Capture the cell that displays the provided text and extract its [X, Y] central coordinate. 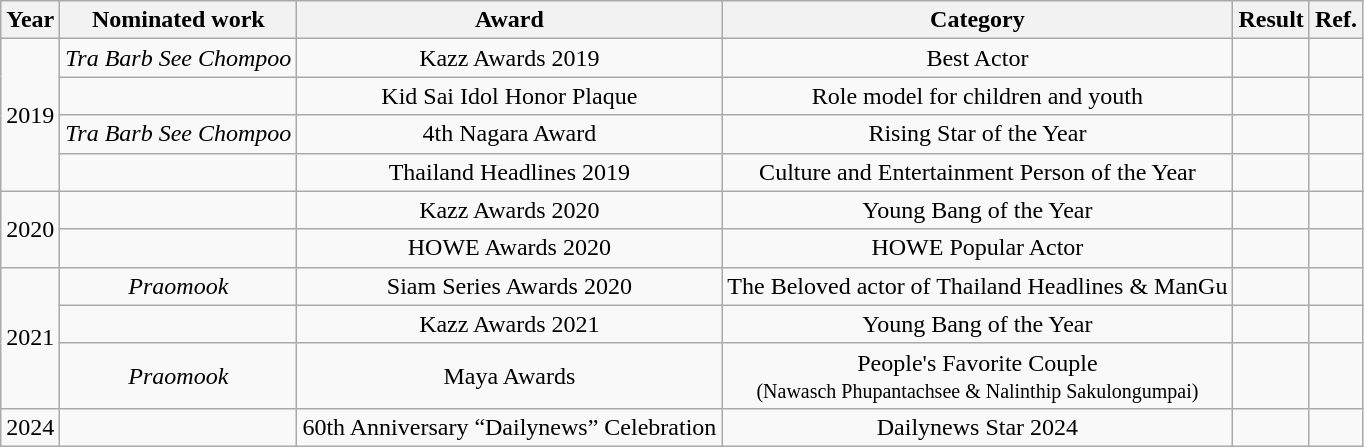
60th Anniversary “Dailynews” Celebration [510, 427]
Award [510, 20]
HOWE Popular Actor [978, 248]
2024 [30, 427]
Kazz Awards 2021 [510, 324]
Kid Sai Idol Honor Plaque [510, 96]
Siam Series Awards 2020 [510, 286]
The Beloved actor of Thailand Headlines & ManGu [978, 286]
People's Favorite Couple (Nawasch Phupantachsee & Nalinthip Sakulongumpai) [978, 376]
2021 [30, 338]
2019 [30, 115]
Kazz Awards 2020 [510, 210]
Category [978, 20]
Nominated work [178, 20]
HOWE Awards 2020 [510, 248]
Rising Star of the Year [978, 134]
Result [1271, 20]
Kazz Awards 2019 [510, 58]
2020 [30, 229]
Thailand Headlines 2019 [510, 172]
Culture and Entertainment Person of the Year [978, 172]
4th Nagara Award [510, 134]
Dailynews Star 2024 [978, 427]
Best Actor [978, 58]
Ref. [1336, 20]
Maya Awards [510, 376]
Year [30, 20]
Role model for children and youth [978, 96]
